Scan for the cell matching the given text and deliver its [x, y] coordinate at center. 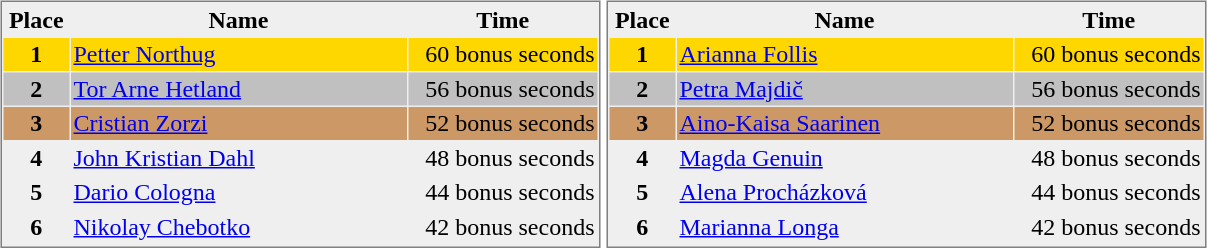
Petra Majdič [845, 88]
Alena Procházková [845, 192]
Dario Cologna [239, 192]
Marianna Longa [845, 226]
Nikolay Chebotko [239, 226]
John Kristian Dahl [239, 158]
Aino-Kaisa Saarinen [845, 124]
Cristian Zorzi [239, 124]
Tor Arne Hetland [239, 88]
Magda Genuin [845, 158]
Arianna Follis [845, 54]
Petter Northug [239, 54]
